Extract the (x, y) coordinate from the center of the cell holding the provided text.  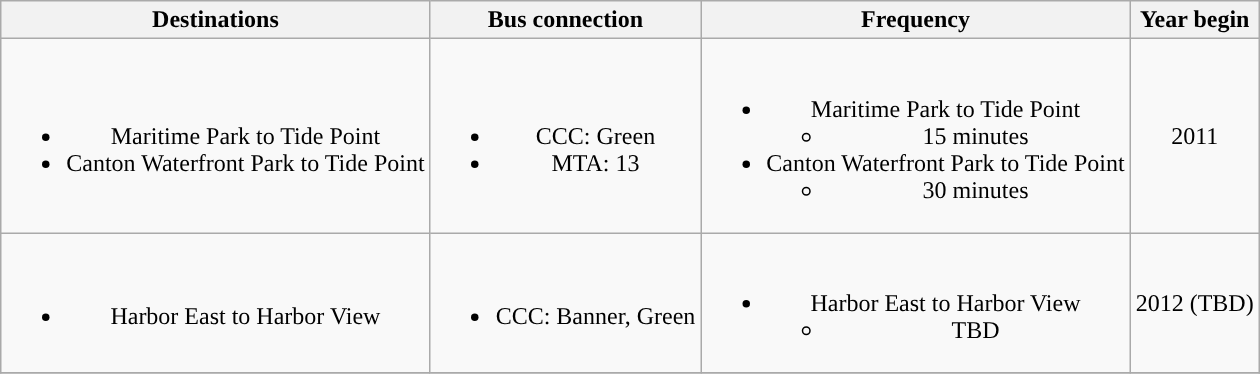
Destinations (216, 20)
Year begin (1194, 20)
CCC: GreenMTA: 13 (566, 136)
Harbor East to Harbor ViewTBD (916, 303)
Frequency (916, 20)
Harbor East to Harbor View (216, 303)
Bus connection (566, 20)
Maritime Park to Tide Point15 minutesCanton Waterfront Park to Tide Point30 minutes (916, 136)
2012 (TBD) (1194, 303)
CCC: Banner, Green (566, 303)
Maritime Park to Tide PointCanton Waterfront Park to Tide Point (216, 136)
2011 (1194, 136)
